Pinpoint the cell where the given text exists, returning its (x, y) midpoint coordinate. 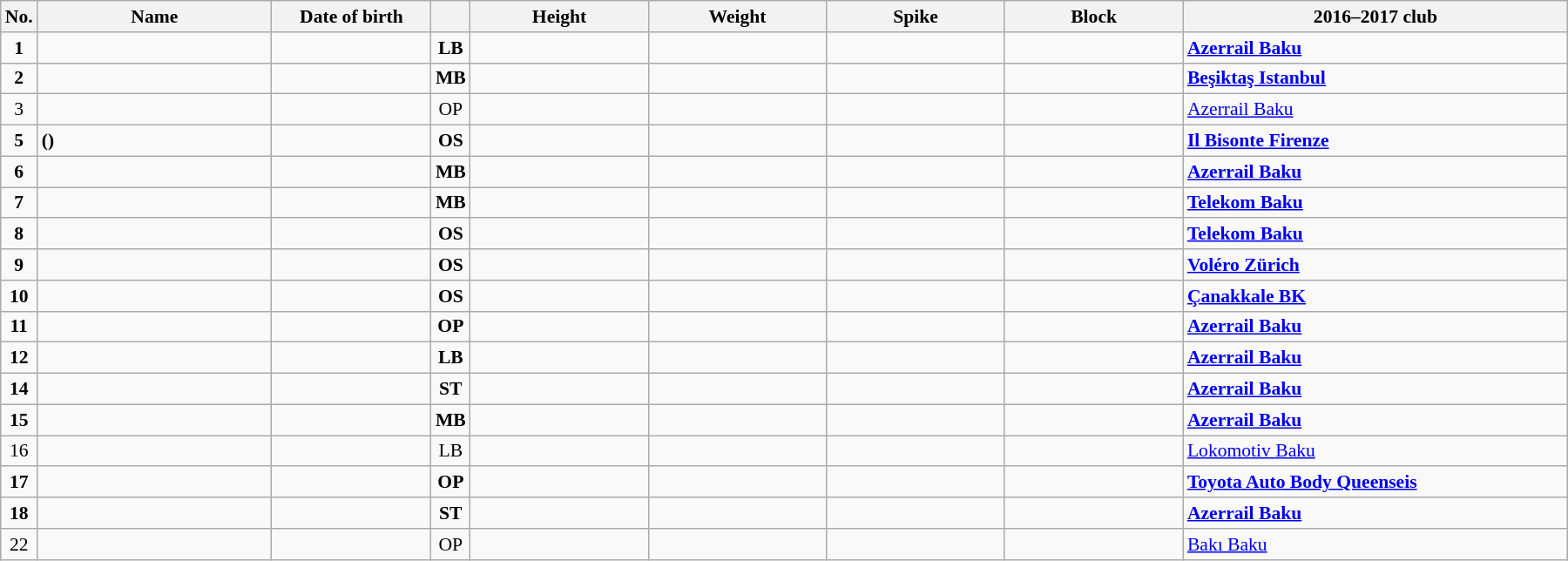
Name (155, 17)
2 (19, 78)
3 (19, 110)
() (155, 141)
Beşiktaş Istanbul (1375, 78)
8 (19, 234)
11 (19, 327)
Toyota Auto Body Queenseis (1375, 483)
No. (19, 17)
18 (19, 513)
Voléro Zürich (1375, 265)
Block (1094, 17)
1 (19, 48)
14 (19, 389)
Height (559, 17)
5 (19, 141)
Bakı Baku (1375, 544)
9 (19, 265)
Il Bisonte Firenze (1375, 141)
Lokomotiv Baku (1375, 451)
22 (19, 544)
7 (19, 203)
2016–2017 club (1375, 17)
16 (19, 451)
6 (19, 172)
12 (19, 358)
Weight (737, 17)
15 (19, 420)
Çanakkale BK (1375, 296)
Spike (916, 17)
17 (19, 483)
10 (19, 296)
Date of birth (352, 17)
